Capture the cell that displays the provided text and extract its (x, y) central coordinate. 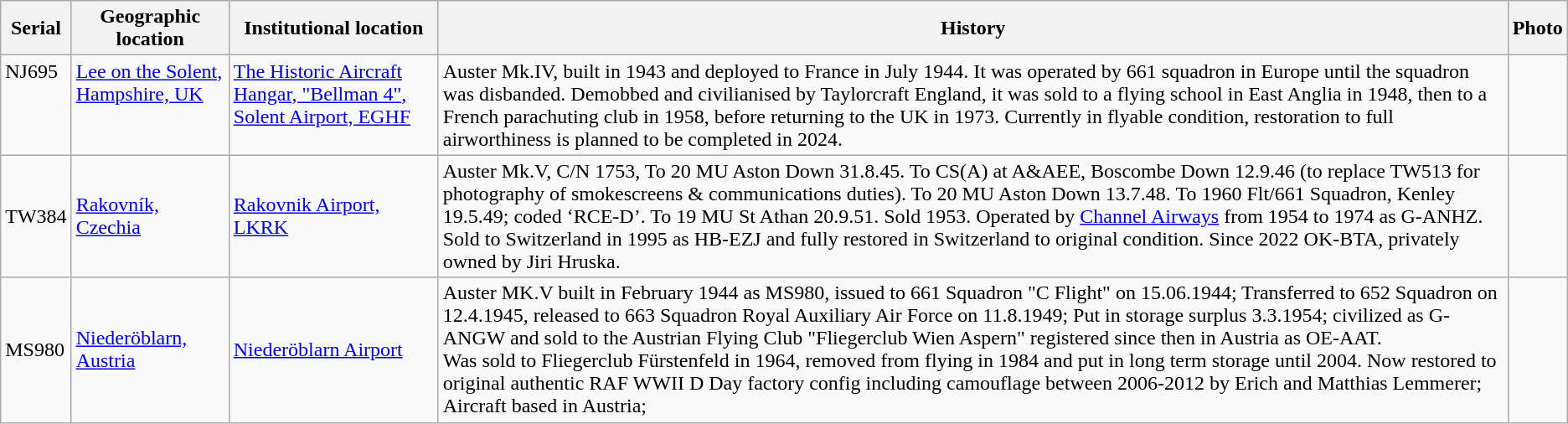
MS980 (36, 350)
Institutional location (333, 28)
Geographic location (150, 28)
Rakovnik Airport, LKRK (333, 216)
Lee on the Solent, Hampshire, UK (150, 106)
Niederöblarn, Austria (150, 350)
Niederöblarn Airport (333, 350)
History (973, 28)
Rakovník, Czechia (150, 216)
Photo (1538, 28)
Serial (36, 28)
The Historic Aircraft Hangar, "Bellman 4", Solent Airport, EGHF (333, 106)
TW384 (36, 216)
NJ695 (36, 106)
